For the text-containing cell, return its midpoint in (x, y) coordinate format. 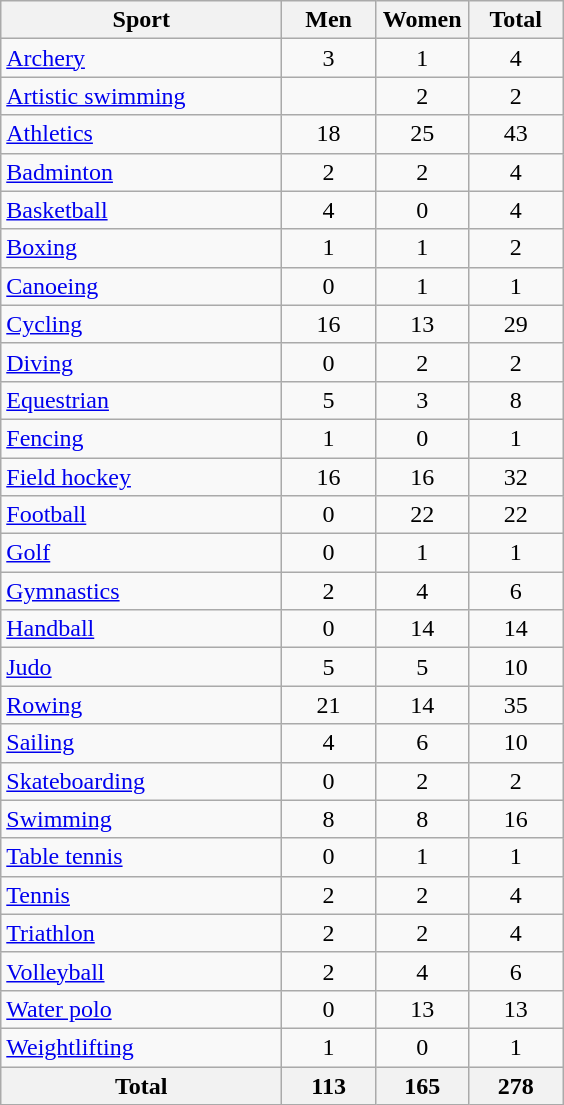
Basketball (142, 210)
Boxing (142, 248)
Sport (142, 20)
18 (329, 134)
278 (516, 1085)
Field hockey (142, 477)
Canoeing (142, 286)
165 (422, 1085)
Rowing (142, 705)
Water polo (142, 1009)
Badminton (142, 172)
43 (516, 134)
Skateboarding (142, 781)
Triathlon (142, 933)
113 (329, 1085)
Sailing (142, 743)
35 (516, 705)
Volleyball (142, 971)
Swimming (142, 819)
Football (142, 515)
Table tennis (142, 857)
Gymnastics (142, 591)
Men (329, 20)
Archery (142, 58)
Golf (142, 553)
21 (329, 705)
32 (516, 477)
Women (422, 20)
Fencing (142, 438)
29 (516, 324)
Equestrian (142, 400)
Judo (142, 667)
Cycling (142, 324)
Artistic swimming (142, 96)
25 (422, 134)
Weightlifting (142, 1047)
Diving (142, 362)
Athletics (142, 134)
Handball (142, 629)
Tennis (142, 895)
